Locate the cell with the specified text and output its [X, Y] center coordinate. 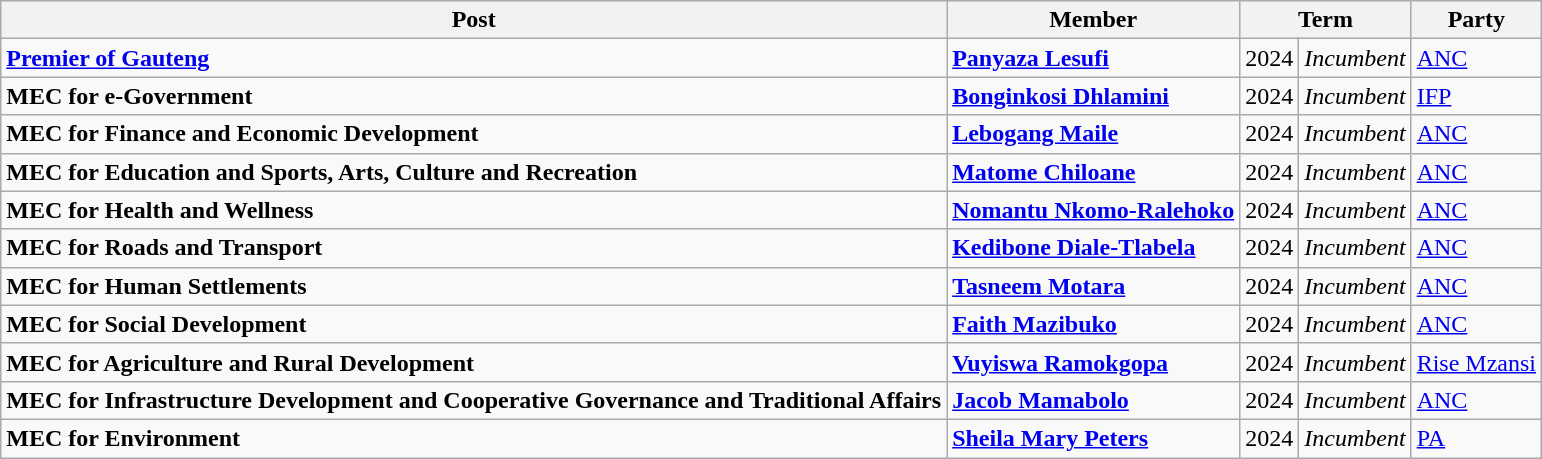
Party [1476, 20]
Jacob Mamabolo [1094, 400]
Sheila Mary Peters [1094, 438]
Lebogang Maile [1094, 134]
Bonginkosi Dhlamini [1094, 96]
Premier of Gauteng [474, 58]
Term [1326, 20]
MEC for Environment [474, 438]
MEC for Finance and Economic Development [474, 134]
Faith Mazibuko [1094, 324]
Panyaza Lesufi [1094, 58]
MEC for Roads and Transport [474, 248]
Matome Chiloane [1094, 172]
MEC for Human Settlements [474, 286]
Vuyiswa Ramokgopa [1094, 362]
Kedibone Diale-Tlabela [1094, 248]
Nomantu Nkomo-Ralehoko [1094, 210]
Member [1094, 20]
PA [1476, 438]
IFP [1476, 96]
Rise Mzansi [1476, 362]
Post [474, 20]
MEC for Agriculture and Rural Development [474, 362]
MEC for Infrastructure Development and Cooperative Governance and Traditional Affairs [474, 400]
MEC for Health and Wellness [474, 210]
Tasneem Motara [1094, 286]
MEC for e-Government [474, 96]
MEC for Social Development [474, 324]
MEC for Education and Sports, Arts, Culture and Recreation [474, 172]
